Provide the [x, y] coordinate of the cell's center where the given text is located.  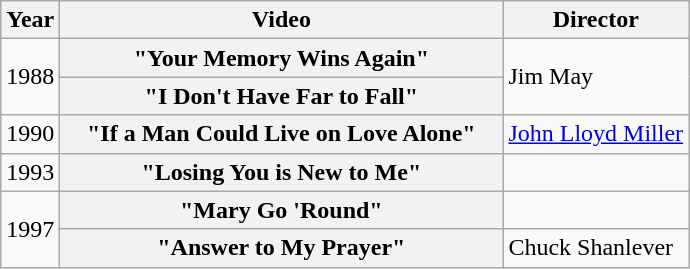
Jim May [596, 77]
Video [282, 20]
"Mary Go 'Round" [282, 210]
"Answer to My Prayer" [282, 248]
"I Don't Have Far to Fall" [282, 96]
"Losing You is New to Me" [282, 172]
John Lloyd Miller [596, 134]
1993 [30, 172]
"Your Memory Wins Again" [282, 58]
1997 [30, 229]
Chuck Shanlever [596, 248]
"If a Man Could Live on Love Alone" [282, 134]
Director [596, 20]
Year [30, 20]
1988 [30, 77]
1990 [30, 134]
